Find where the given text appears and provide that cell's center as (X, Y) coordinate. 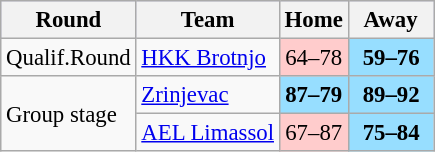
Home (314, 20)
Away (391, 20)
Round (68, 20)
59–76 (391, 58)
Group stage (68, 114)
Zrinjevac (208, 95)
Qualif.Round (68, 58)
HKK Brotnjo (208, 58)
75–84 (391, 133)
64–78 (314, 58)
67–87 (314, 133)
89–92 (391, 95)
Team (208, 20)
AEL Limassol (208, 133)
87–79 (314, 95)
